Detect which cell encompasses the target text, then output its (X, Y) center coordinate. 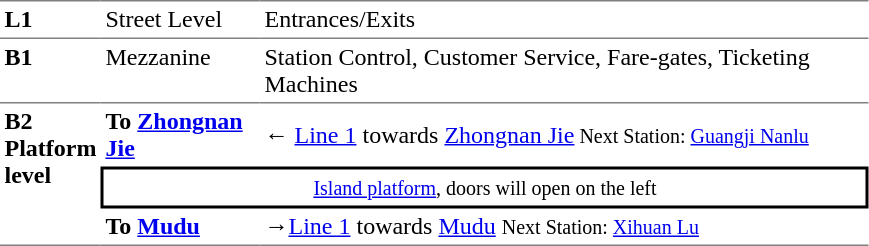
Street Level (180, 20)
← Line 1 towards Zhongnan Jie Next Station: Guangji Nanlu (564, 134)
To Mudu (180, 227)
L1 (50, 20)
→Line 1 towards Mudu Next Station: Xihuan Lu (564, 227)
To Zhongnan Jie (180, 134)
Island platform, doors will open on the left (485, 187)
B2Platform level (50, 174)
Entrances/Exits (564, 20)
Station Control, Customer Service, Fare-gates, Ticketing Machines (564, 70)
Mezzanine (180, 70)
B1 (50, 70)
